Locate the cell with the specified text and output its [X, Y] center coordinate. 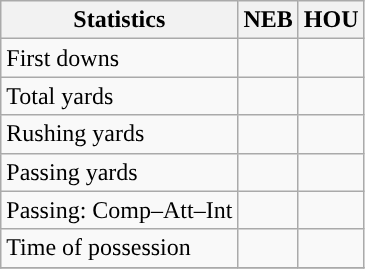
HOU [331, 20]
Passing yards [120, 172]
NEB [268, 20]
First downs [120, 58]
Rushing yards [120, 134]
Total yards [120, 96]
Statistics [120, 20]
Passing: Comp–Att–Int [120, 210]
Time of possession [120, 248]
